Locate the cell with the specified text and output its (X, Y) center coordinate. 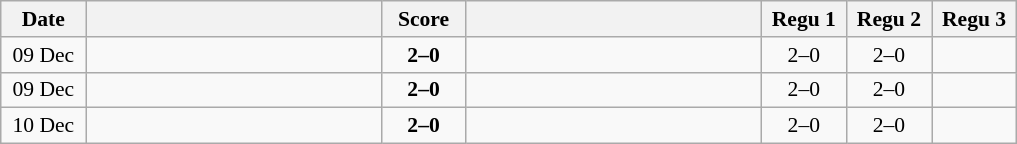
Score (424, 19)
10 Dec (44, 126)
Regu 2 (888, 19)
Regu 3 (974, 19)
Date (44, 19)
Regu 1 (804, 19)
